Find where the given text appears and provide that cell's center as [x, y] coordinate. 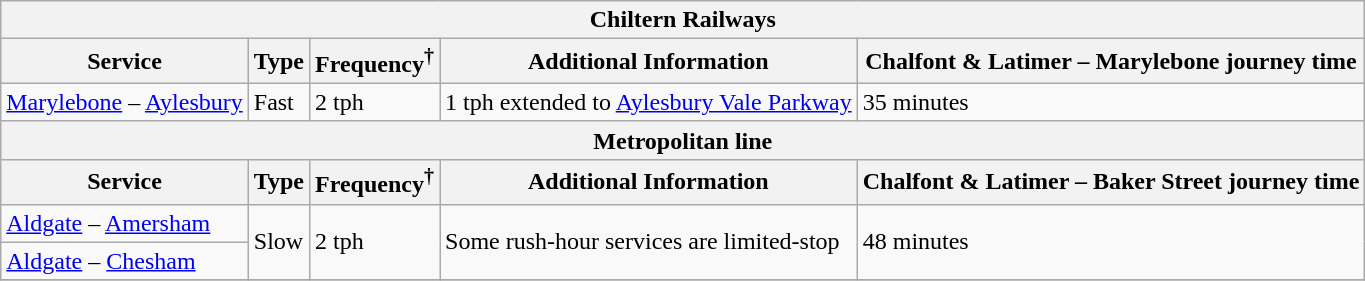
Chalfont & Latimer – Baker Street journey time [1111, 182]
48 minutes [1111, 242]
Marylebone – Aylesbury [125, 102]
Aldgate – Amersham [125, 223]
Chiltern Railways [683, 20]
1 tph extended to Aylesbury Vale Parkway [649, 102]
35 minutes [1111, 102]
Aldgate – Chesham [125, 261]
Some rush-hour services are limited-stop [649, 242]
Chalfont & Latimer – Marylebone journey time [1111, 62]
Slow [278, 242]
Fast [278, 102]
Metropolitan line [683, 140]
